Scan for the cell matching the given text and deliver its (X, Y) coordinate at center. 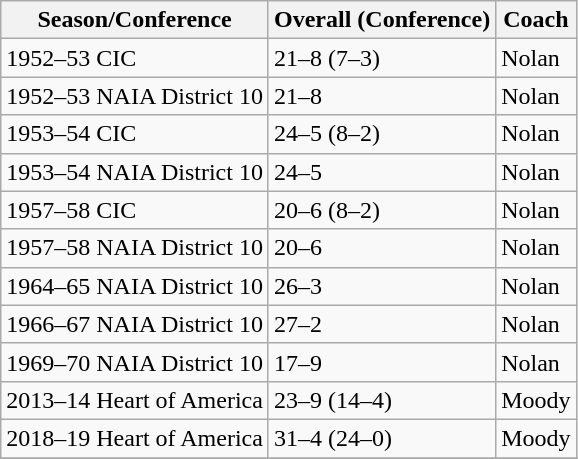
21–8 (382, 96)
1964–65 NAIA District 10 (135, 286)
1969–70 NAIA District 10 (135, 362)
Coach (536, 20)
2018–19 Heart of America (135, 438)
Season/Conference (135, 20)
27–2 (382, 324)
20–6 (382, 248)
1952–53 CIC (135, 58)
1957–58 CIC (135, 210)
21–8 (7–3) (382, 58)
1952–53 NAIA District 10 (135, 96)
Overall (Conference) (382, 20)
2013–14 Heart of America (135, 400)
24–5 (382, 172)
26–3 (382, 286)
1966–67 NAIA District 10 (135, 324)
24–5 (8–2) (382, 134)
23–9 (14–4) (382, 400)
20–6 (8–2) (382, 210)
1953–54 NAIA District 10 (135, 172)
1957–58 NAIA District 10 (135, 248)
17–9 (382, 362)
31–4 (24–0) (382, 438)
1953–54 CIC (135, 134)
